Return [x, y] of the center of cell containing provided text 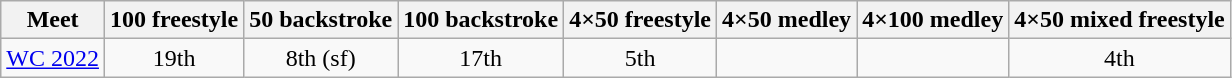
Meet [53, 20]
17th [481, 58]
100 backstroke [481, 20]
4×50 medley [787, 20]
4th [1120, 58]
4×50 mixed freestyle [1120, 20]
50 backstroke [321, 20]
19th [174, 58]
100 freestyle [174, 20]
5th [640, 58]
4×50 freestyle [640, 20]
4×100 medley [933, 20]
WC 2022 [53, 58]
8th (sf) [321, 58]
